Return [X, Y] of the center of cell containing provided text 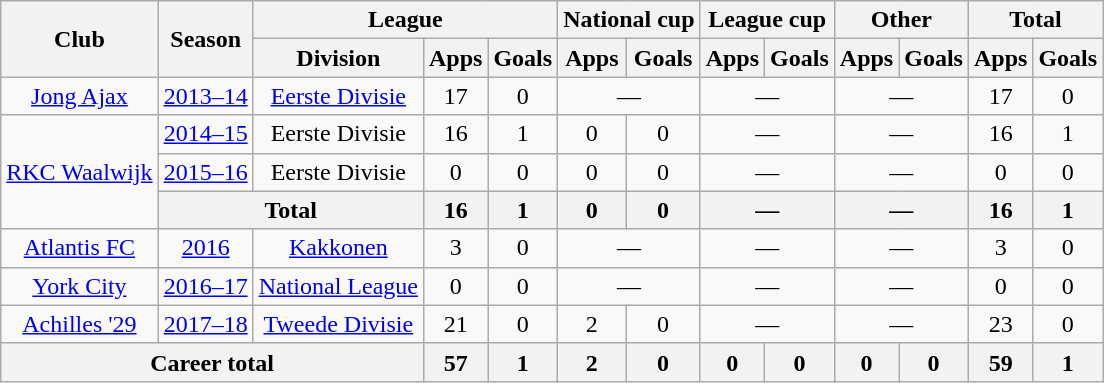
League cup [767, 20]
RKC Waalwijk [80, 172]
York City [80, 286]
Season [206, 39]
21 [455, 324]
Division [338, 58]
Jong Ajax [80, 96]
Achilles '29 [80, 324]
Club [80, 39]
23 [1000, 324]
Kakkonen [338, 248]
League [405, 20]
2016 [206, 248]
Atlantis FC [80, 248]
Tweede Divisie [338, 324]
Other [901, 20]
2015–16 [206, 172]
2017–18 [206, 324]
Career total [212, 362]
2014–15 [206, 134]
National cup [629, 20]
2013–14 [206, 96]
2016–17 [206, 286]
59 [1000, 362]
57 [455, 362]
National League [338, 286]
